Pinpoint the cell where the given text exists, returning its (X, Y) midpoint coordinate. 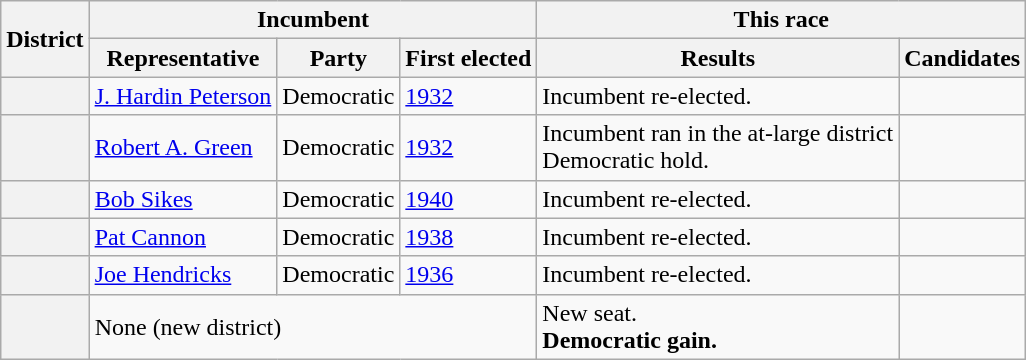
Pat Cannon (183, 237)
Robert A. Green (183, 148)
District (45, 39)
J. Hardin Peterson (183, 96)
Party (338, 58)
Incumbent (313, 20)
None (new district) (313, 326)
1936 (468, 275)
Incumbent ran in the at-large districtDemocratic hold. (718, 148)
Candidates (962, 58)
Joe Hendricks (183, 275)
Bob Sikes (183, 199)
Results (718, 58)
1938 (468, 237)
Representative (183, 58)
This race (782, 20)
New seat.Democratic gain. (718, 326)
First elected (468, 58)
1940 (468, 199)
